Extract the [X, Y] coordinate from the center of the cell holding the provided text.  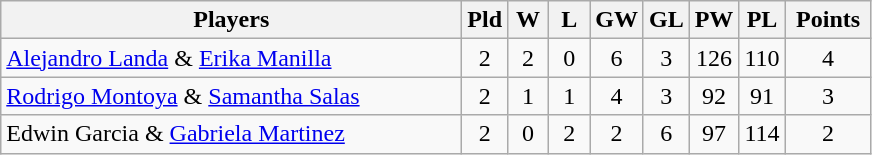
Pld [485, 20]
Points [828, 20]
L [570, 20]
GL [666, 20]
W [528, 20]
114 [762, 134]
92 [714, 96]
PL [762, 20]
Edwin Garcia & Gabriela Martinez [232, 134]
Players [232, 20]
PW [714, 20]
Alejandro Landa & Erika Manilla [232, 58]
91 [762, 96]
GW [617, 20]
Rodrigo Montoya & Samantha Salas [232, 96]
110 [762, 58]
126 [714, 58]
97 [714, 134]
